Locate the cell with the specified text and output its (x, y) center coordinate. 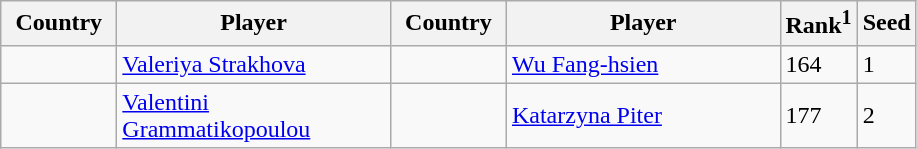
Rank1 (818, 24)
2 (886, 116)
Valeriya Strakhova (254, 64)
Wu Fang-hsien (643, 64)
177 (818, 116)
164 (818, 64)
Seed (886, 24)
Valentini Grammatikopoulou (254, 116)
1 (886, 64)
Katarzyna Piter (643, 116)
